Return [X, Y] of the center of cell containing provided text 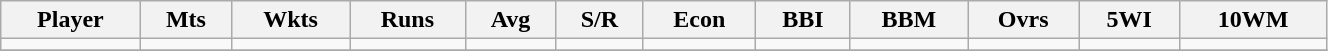
S/R [600, 20]
BBM [909, 20]
Avg [510, 20]
Runs [408, 20]
Ovrs [1024, 20]
Wkts [291, 20]
BBI [803, 20]
5WI [1130, 20]
Econ [700, 20]
Mts [186, 20]
Player [70, 20]
10WM [1254, 20]
